Search for the cell housing the specified text and yield its [x, y] center coordinate. 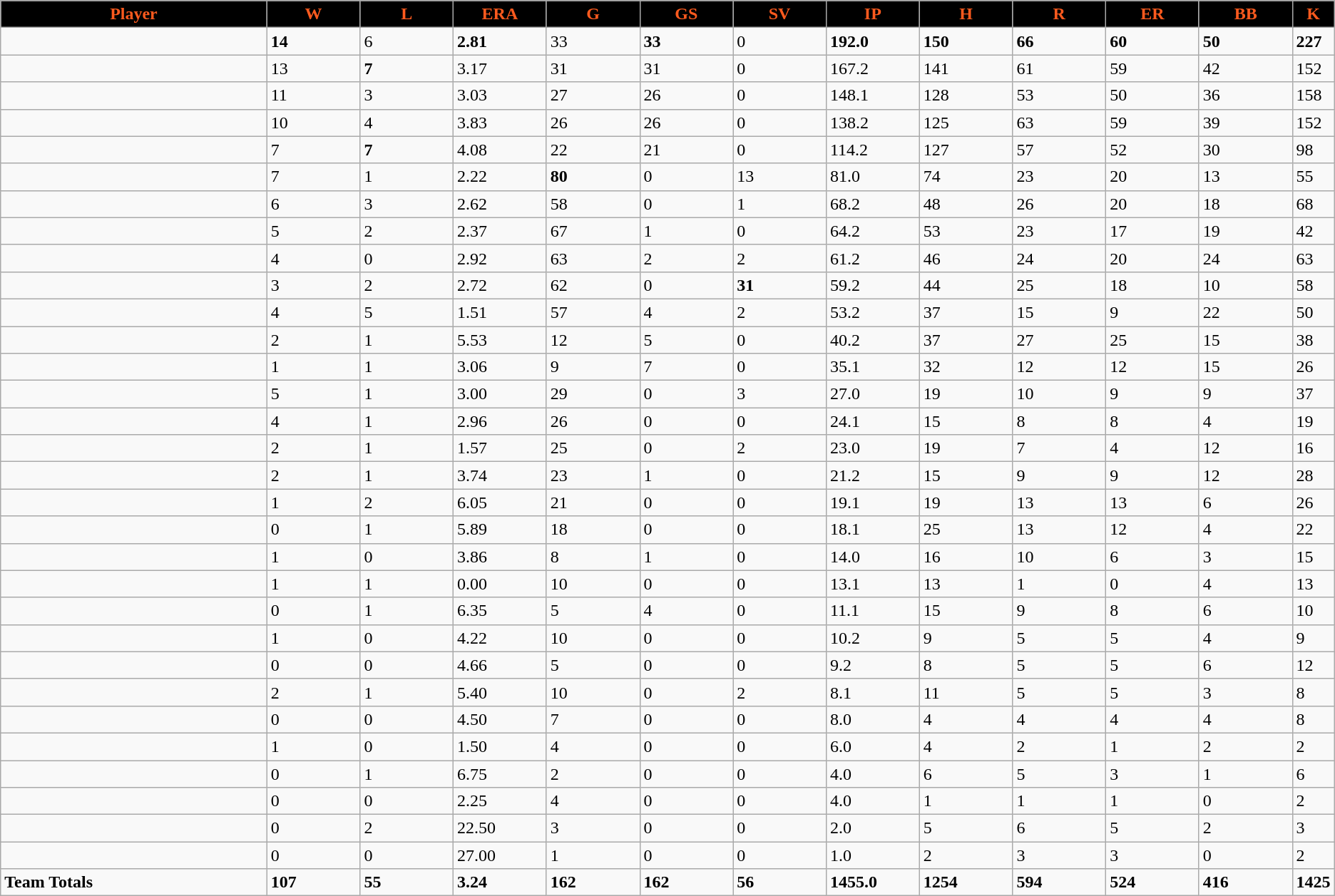
2.62 [501, 204]
2.81 [501, 41]
6.75 [501, 773]
192.0 [873, 41]
11.1 [873, 611]
10.2 [873, 638]
BB [1245, 14]
3.74 [501, 475]
ERA [501, 14]
23.0 [873, 448]
52 [1152, 150]
1455.0 [873, 882]
3.24 [501, 882]
R [1060, 14]
38 [1314, 340]
6.05 [501, 503]
2.92 [501, 258]
3.06 [501, 367]
60 [1152, 41]
4.50 [501, 719]
40.2 [873, 340]
Team Totals [134, 882]
66 [1060, 41]
67 [593, 231]
6.0 [873, 746]
36 [1245, 96]
8.0 [873, 719]
56 [780, 882]
227 [1314, 41]
114.2 [873, 150]
27.0 [873, 394]
107 [314, 882]
524 [1152, 882]
ER [1152, 14]
30 [1245, 150]
13.1 [873, 584]
74 [966, 177]
59.2 [873, 285]
6.35 [501, 611]
44 [966, 285]
Player [134, 14]
32 [966, 367]
21.2 [873, 475]
28 [1314, 475]
35.1 [873, 367]
L [406, 14]
H [966, 14]
98 [1314, 150]
81.0 [873, 177]
1.51 [501, 312]
18.1 [873, 530]
14 [314, 41]
48 [966, 204]
3.00 [501, 394]
148.1 [873, 96]
128 [966, 96]
29 [593, 394]
W [314, 14]
G [593, 14]
3.03 [501, 96]
2.96 [501, 421]
3.86 [501, 557]
2.25 [501, 801]
158 [1314, 96]
1425 [1314, 882]
24.1 [873, 421]
53.2 [873, 312]
61.2 [873, 258]
3.83 [501, 123]
46 [966, 258]
4.22 [501, 638]
167.2 [873, 68]
62 [593, 285]
138.2 [873, 123]
5.89 [501, 530]
594 [1060, 882]
2.0 [873, 828]
SV [780, 14]
1.57 [501, 448]
68.2 [873, 204]
5.53 [501, 340]
3.17 [501, 68]
141 [966, 68]
2.22 [501, 177]
5.40 [501, 692]
150 [966, 41]
GS [686, 14]
4.08 [501, 150]
14.0 [873, 557]
22.50 [501, 828]
68 [1314, 204]
K [1314, 14]
80 [593, 177]
27.00 [501, 855]
39 [1245, 123]
9.2 [873, 665]
61 [1060, 68]
416 [1245, 882]
1.50 [501, 746]
1254 [966, 882]
125 [966, 123]
19.1 [873, 503]
2.72 [501, 285]
17 [1152, 231]
IP [873, 14]
0.00 [501, 584]
2.37 [501, 231]
4.66 [501, 665]
1.0 [873, 855]
127 [966, 150]
64.2 [873, 231]
8.1 [873, 692]
